Return [X, Y] of the center of cell containing provided text 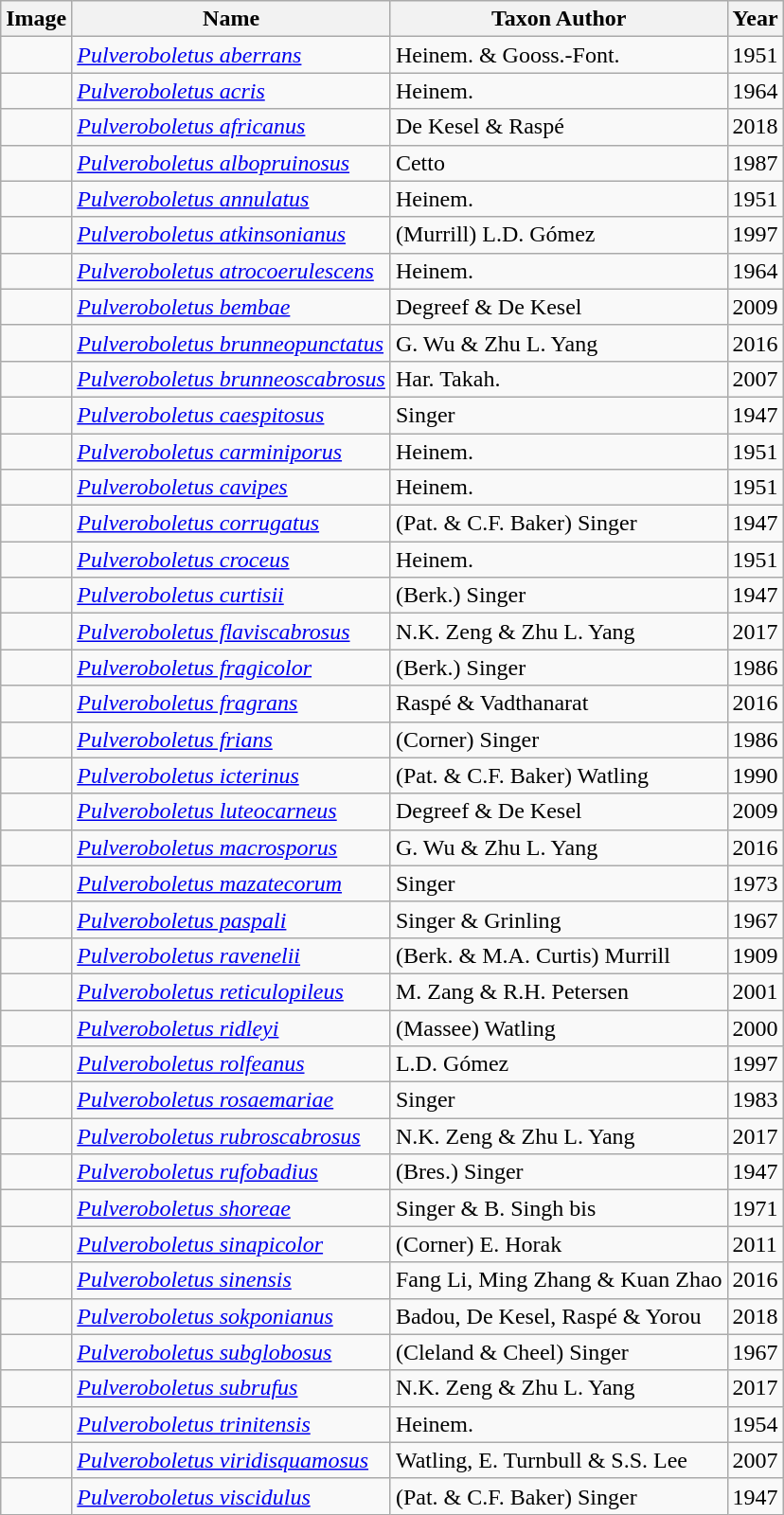
Pulveroboletus africanus [231, 127]
Pulveroboletus icterinus [231, 775]
Pulveroboletus frians [231, 740]
1987 [756, 163]
Pulveroboletus atkinsonianus [231, 235]
M. Zang & R.H. Petersen [559, 991]
(Murrill) L.D. Gómez [559, 235]
Pulveroboletus curtisii [231, 596]
(Corner) Singer [559, 740]
Pulveroboletus viridisquamosus [231, 1460]
Badou, De Kesel, Raspé & Yorou [559, 1316]
Pulveroboletus croceus [231, 560]
1990 [756, 775]
De Kesel & Raspé [559, 127]
Pulveroboletus fragrans [231, 704]
L.D. Gómez [559, 1064]
(Pat. & C.F. Baker) Watling [559, 775]
Singer & B. Singh bis [559, 1208]
Pulveroboletus caespitosus [231, 415]
1909 [756, 955]
Pulveroboletus fragicolor [231, 668]
Singer & Grinling [559, 919]
Pulveroboletus sinensis [231, 1280]
Pulveroboletus viscidulus [231, 1496]
Pulveroboletus rolfeanus [231, 1064]
Raspé & Vadthanarat [559, 704]
Taxon Author [559, 19]
Pulveroboletus atrocoerulescens [231, 271]
Har. Takah. [559, 379]
1973 [756, 883]
2001 [756, 991]
Pulveroboletus brunneopunctatus [231, 343]
Pulveroboletus subrufus [231, 1388]
Pulveroboletus carminiporus [231, 452]
Pulveroboletus subglobosus [231, 1352]
Pulveroboletus luteocarneus [231, 811]
Pulveroboletus trinitensis [231, 1424]
Pulveroboletus corrugatus [231, 524]
Fang Li, Ming Zhang & Kuan Zhao [559, 1280]
(Cleland & Cheel) Singer [559, 1352]
2011 [756, 1244]
(Massee) Watling [559, 1027]
1954 [756, 1424]
Pulveroboletus reticulopileus [231, 991]
Image [36, 19]
Pulveroboletus flaviscabrosus [231, 632]
Heinem. & Gooss.-Font. [559, 55]
Pulveroboletus sinapicolor [231, 1244]
Pulveroboletus mazatecorum [231, 883]
Pulveroboletus annulatus [231, 199]
Pulveroboletus shoreae [231, 1208]
Pulveroboletus acris [231, 91]
Pulveroboletus cavipes [231, 488]
Pulveroboletus rufobadius [231, 1172]
1971 [756, 1208]
Year [756, 19]
Pulveroboletus rosaemariae [231, 1100]
Watling, E. Turnbull & S.S. Lee [559, 1460]
1983 [756, 1100]
Pulveroboletus aberrans [231, 55]
Pulveroboletus albopruinosus [231, 163]
Name [231, 19]
2000 [756, 1027]
Pulveroboletus sokponianus [231, 1316]
(Corner) E. Horak [559, 1244]
Cetto [559, 163]
Pulveroboletus bembae [231, 307]
Pulveroboletus brunneoscabrosus [231, 379]
(Berk. & M.A. Curtis) Murrill [559, 955]
Pulveroboletus macrosporus [231, 847]
Pulveroboletus ridleyi [231, 1027]
Pulveroboletus rubroscabrosus [231, 1136]
Pulveroboletus ravenelii [231, 955]
(Bres.) Singer [559, 1172]
Pulveroboletus paspali [231, 919]
